For the text-containing cell, return its midpoint in [x, y] coordinate format. 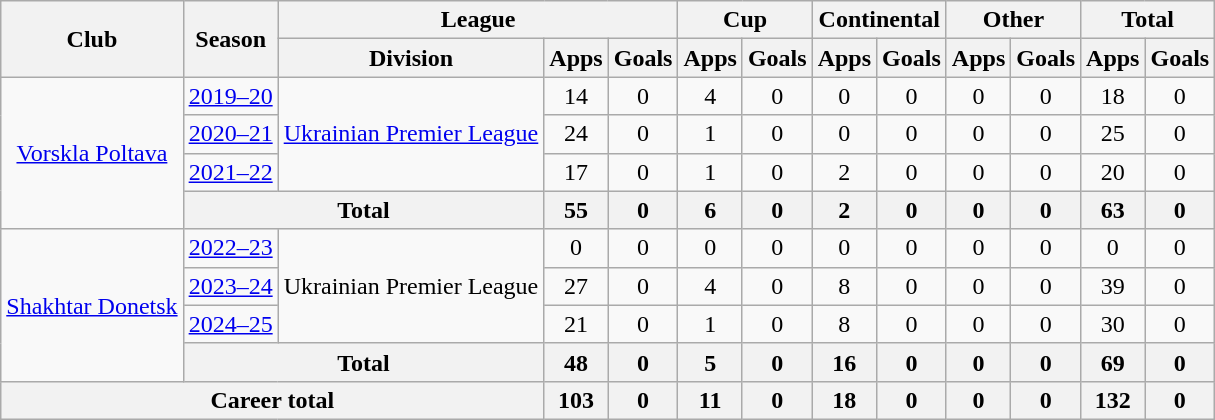
Other [1013, 20]
27 [576, 286]
2024–25 [230, 324]
39 [1113, 286]
Club [92, 39]
48 [576, 362]
Season [230, 39]
5 [710, 362]
25 [1113, 134]
30 [1113, 324]
Career total [272, 400]
24 [576, 134]
11 [710, 400]
132 [1113, 400]
55 [576, 210]
2019–20 [230, 96]
2020–21 [230, 134]
17 [576, 172]
2023–24 [230, 286]
2022–23 [230, 248]
Shakhtar Donetsk [92, 305]
14 [576, 96]
Vorskla Poltava [92, 153]
6 [710, 210]
103 [576, 400]
Division [411, 58]
20 [1113, 172]
Continental [879, 20]
63 [1113, 210]
League [478, 20]
2021–22 [230, 172]
69 [1113, 362]
Cup [745, 20]
16 [844, 362]
21 [576, 324]
